Provide the [X, Y] coordinate of the cell's center where the given text is located.  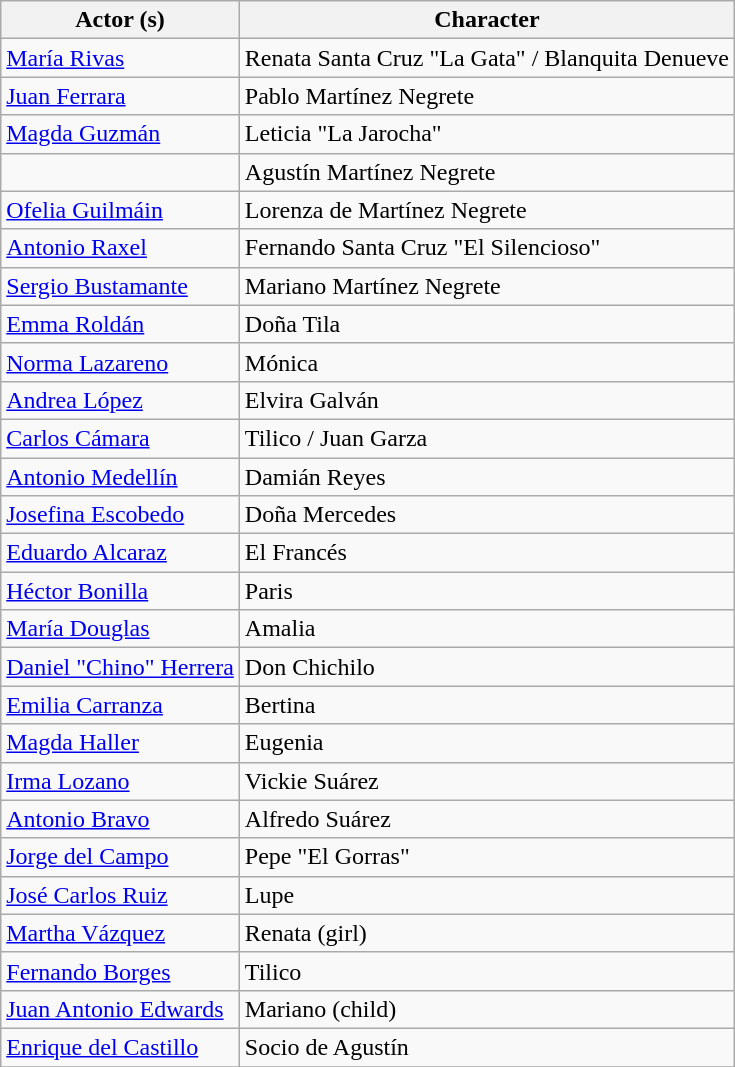
Eugenia [486, 743]
Ofelia Guilmáin [120, 210]
Eduardo Alcaraz [120, 553]
Socio de Agustín [486, 1047]
Josefina Escobedo [120, 515]
Norma Lazareno [120, 362]
Tilico [486, 971]
José Carlos Ruiz [120, 895]
Leticia "La Jarocha" [486, 134]
Sergio Bustamante [120, 286]
Vickie Suárez [486, 781]
Actor (s) [120, 20]
María Rivas [120, 58]
Lorenza de Martínez Negrete [486, 210]
Antonio Medellín [120, 477]
Martha Vázquez [120, 933]
Renata (girl) [486, 933]
Andrea López [120, 400]
Daniel "Chino" Herrera [120, 667]
Doña Tila [486, 324]
Paris [486, 591]
Carlos Cámara [120, 438]
Fernando Borges [120, 971]
Mariano Martínez Negrete [486, 286]
Alfredo Suárez [486, 819]
Jorge del Campo [120, 857]
María Douglas [120, 629]
Damián Reyes [486, 477]
Irma Lozano [120, 781]
Antonio Raxel [120, 248]
Juan Ferrara [120, 96]
Enrique del Castillo [120, 1047]
Héctor Bonilla [120, 591]
Pepe "El Gorras" [486, 857]
Elvira Galván [486, 400]
Mónica [486, 362]
Bertina [486, 705]
Character [486, 20]
Tilico / Juan Garza [486, 438]
Don Chichilo [486, 667]
Magda Guzmán [120, 134]
Doña Mercedes [486, 515]
Antonio Bravo [120, 819]
Pablo Martínez Negrete [486, 96]
Agustín Martínez Negrete [486, 172]
Emilia Carranza [120, 705]
Lupe [486, 895]
Fernando Santa Cruz "El Silencioso" [486, 248]
Renata Santa Cruz "La Gata" / Blanquita Denueve [486, 58]
Juan Antonio Edwards [120, 1009]
Mariano (child) [486, 1009]
Magda Haller [120, 743]
El Francés [486, 553]
Amalia [486, 629]
Emma Roldán [120, 324]
